Extract the (X, Y) coordinate from the center of the cell holding the provided text.  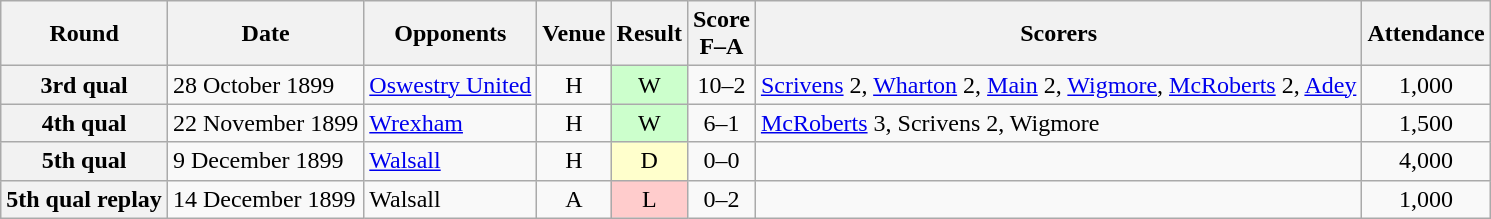
14 December 1899 (265, 199)
28 October 1899 (265, 85)
5th qual (84, 161)
ScoreF–A (721, 34)
9 December 1899 (265, 161)
Venue (574, 34)
L (649, 199)
4,000 (1426, 161)
1,500 (1426, 123)
Scorers (1058, 34)
Oswestry United (450, 85)
Result (649, 34)
D (649, 161)
0–2 (721, 199)
5th qual replay (84, 199)
Date (265, 34)
Round (84, 34)
McRoberts 3, Scrivens 2, Wigmore (1058, 123)
Wrexham (450, 123)
Scrivens 2, Wharton 2, Main 2, Wigmore, McRoberts 2, Adey (1058, 85)
10–2 (721, 85)
Opponents (450, 34)
Attendance (1426, 34)
0–0 (721, 161)
22 November 1899 (265, 123)
4th qual (84, 123)
3rd qual (84, 85)
A (574, 199)
6–1 (721, 123)
